Return the [X, Y] coordinate for the center point of the cell that contains the specified text.  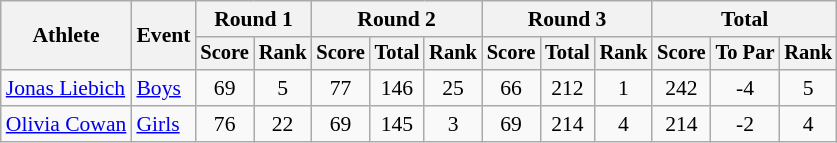
66 [511, 88]
Event [163, 36]
Round 3 [567, 19]
22 [283, 124]
25 [453, 88]
Athlete [66, 36]
3 [453, 124]
-4 [746, 88]
Girls [163, 124]
Jonas Liebich [66, 88]
-2 [746, 124]
Boys [163, 88]
Olivia Cowan [66, 124]
77 [340, 88]
146 [398, 88]
To Par [746, 54]
Round 2 [396, 19]
76 [224, 124]
242 [681, 88]
1 [624, 88]
Round 1 [253, 19]
212 [568, 88]
145 [398, 124]
